Identify which cell holds the provided text, then report its [X, Y] central coordinate. 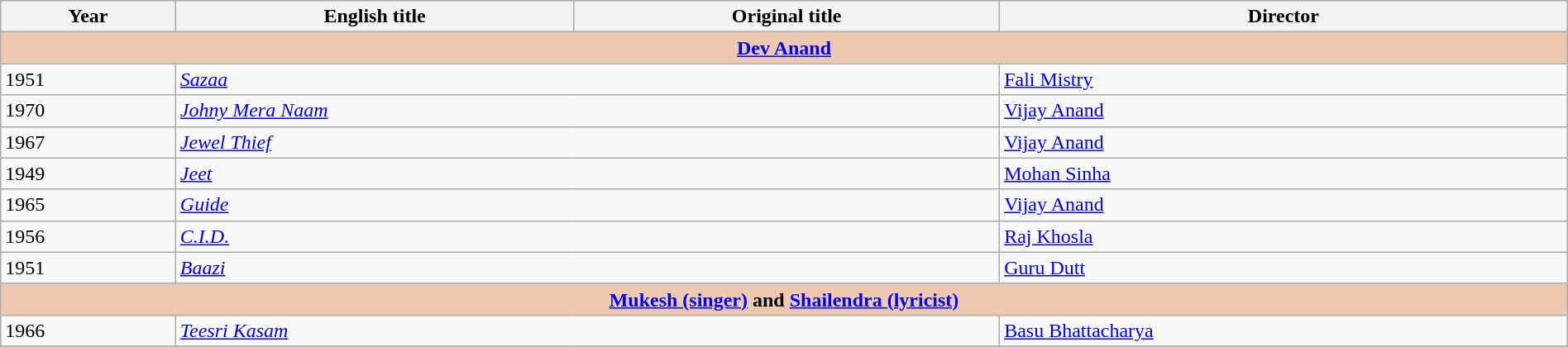
Teesri Kasam [587, 330]
English title [374, 17]
1966 [88, 330]
Dev Anand [784, 48]
Jewel Thief [587, 142]
Johny Mera Naam [587, 111]
Year [88, 17]
Sazaa [587, 79]
Director [1284, 17]
Basu Bhattacharya [1284, 330]
1956 [88, 236]
Mohan Sinha [1284, 173]
Jeet [587, 173]
Guru Dutt [1284, 268]
1949 [88, 173]
Original title [787, 17]
Mukesh (singer) and Shailendra (lyricist) [784, 299]
Raj Khosla [1284, 236]
Guide [587, 205]
Fali Mistry [1284, 79]
1967 [88, 142]
Baazi [587, 268]
1965 [88, 205]
C.I.D. [587, 236]
1970 [88, 111]
